From the cell containing the given text, extract its center point as [x, y] coordinate. 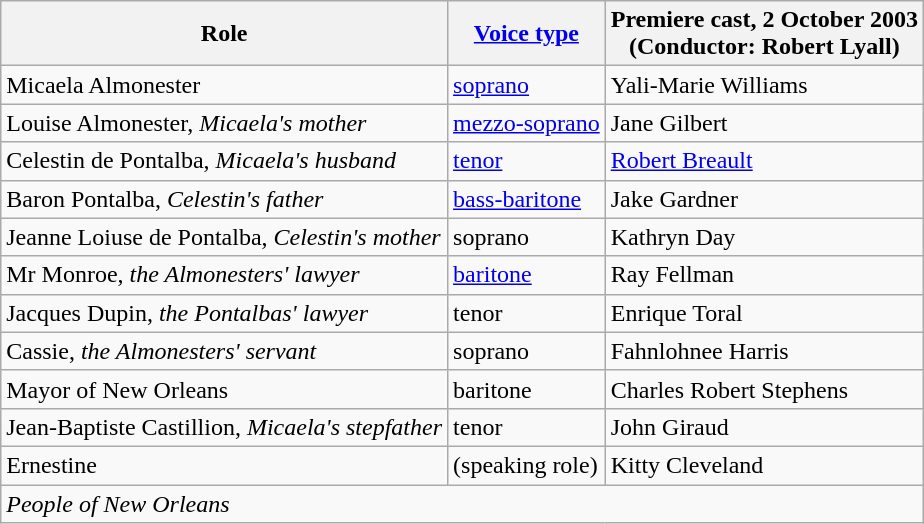
Kitty Cleveland [764, 465]
Mr Monroe, the Almonesters' lawyer [224, 275]
Louise Almonester, Micaela's mother [224, 123]
Ray Fellman [764, 275]
Celestin de Pontalba, Micaela's husband [224, 161]
Enrique Toral [764, 313]
Baron Pontalba, Celestin's father [224, 199]
Yali-Marie Williams [764, 85]
Mayor of New Orleans [224, 389]
Charles Robert Stephens [764, 389]
People of New Orleans [462, 503]
Role [224, 34]
Jeanne Loiuse de Pontalba, Celestin's mother [224, 237]
Robert Breault [764, 161]
Jane Gilbert [764, 123]
Fahnlohnee Harris [764, 351]
John Giraud [764, 427]
Premiere cast, 2 October 2003(Conductor: Robert Lyall) [764, 34]
Voice type [527, 34]
Kathryn Day [764, 237]
Jake Gardner [764, 199]
(speaking role) [527, 465]
Jean-Baptiste Castillion, Micaela's stepfather [224, 427]
bass-baritone [527, 199]
Micaela Almonester [224, 85]
mezzo-soprano [527, 123]
Ernestine [224, 465]
Cassie, the Almonesters' servant [224, 351]
Jacques Dupin, the Pontalbas' lawyer [224, 313]
